Locate the cell with the specified text and output its [x, y] center coordinate. 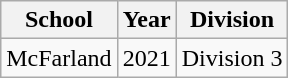
Division 3 [232, 58]
School [59, 20]
McFarland [59, 58]
Year [146, 20]
Division [232, 20]
2021 [146, 58]
